Capture the cell that displays the provided text and extract its [X, Y] central coordinate. 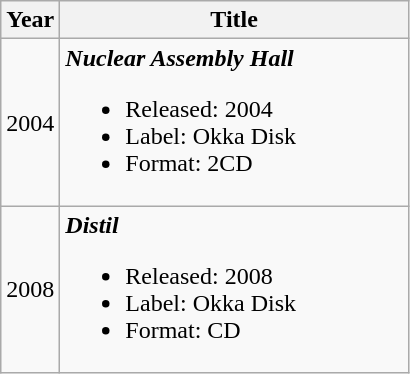
2004 [30, 122]
Title [234, 20]
2008 [30, 290]
Nuclear Assembly HallReleased: 2004Label: Okka Disk Format: 2CD [234, 122]
DistilReleased: 2008Label: Okka Disk Format: CD [234, 290]
Year [30, 20]
